For the text-containing cell, return its midpoint in [x, y] coordinate format. 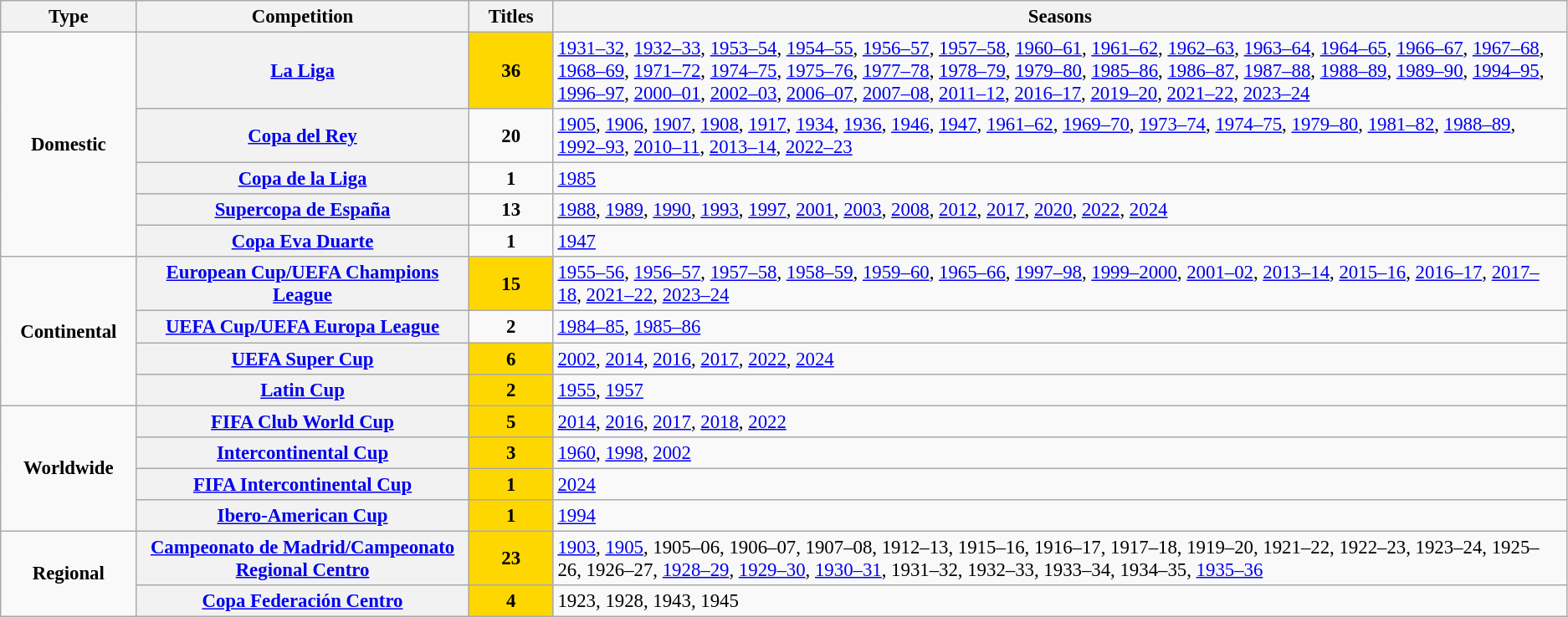
Copa Federación Centro [303, 601]
1955, 1957 [1059, 390]
3 [510, 452]
15 [510, 284]
1988, 1989, 1990, 1993, 1997, 2001, 2003, 2008, 2012, 2017, 2020, 2022, 2024 [1059, 210]
1984–85, 1985–86 [1059, 327]
2024 [1059, 484]
Copa del Rey [303, 135]
1947 [1059, 242]
1960, 1998, 2002 [1059, 452]
6 [510, 359]
1923, 1928, 1943, 1945 [1059, 601]
European Cup/UEFA Champions League [303, 284]
Continental [69, 331]
1955–56, 1956–57, 1957–58, 1958–59, 1959–60, 1965–66, 1997–98, 1999–2000, 2001–02, 2013–14, 2015–16, 2016–17, 2017–18, 2021–22, 2023–24 [1059, 284]
36 [510, 71]
4 [510, 601]
FIFA Club World Cup [303, 421]
Domestic [69, 145]
Regional [69, 574]
Seasons [1059, 17]
FIFA Intercontinental Cup [303, 484]
Supercopa de España [303, 210]
13 [510, 210]
Campeonato de Madrid/Campeonato Regional Centro [303, 558]
1985 [1059, 179]
2002, 2014, 2016, 2017, 2022, 2024 [1059, 359]
Intercontinental Cup [303, 452]
23 [510, 558]
Titles [510, 17]
Copa de la Liga [303, 179]
1994 [1059, 516]
Latin Cup [303, 390]
Worldwide [69, 468]
5 [510, 421]
Ibero-American Cup [303, 516]
La Liga [303, 71]
Type [69, 17]
20 [510, 135]
2014, 2016, 2017, 2018, 2022 [1059, 421]
Copa Eva Duarte [303, 242]
Competition [303, 17]
UEFA Cup/UEFA Europa League [303, 327]
UEFA Super Cup [303, 359]
